Locate the cell with the specified text and output its (X, Y) center coordinate. 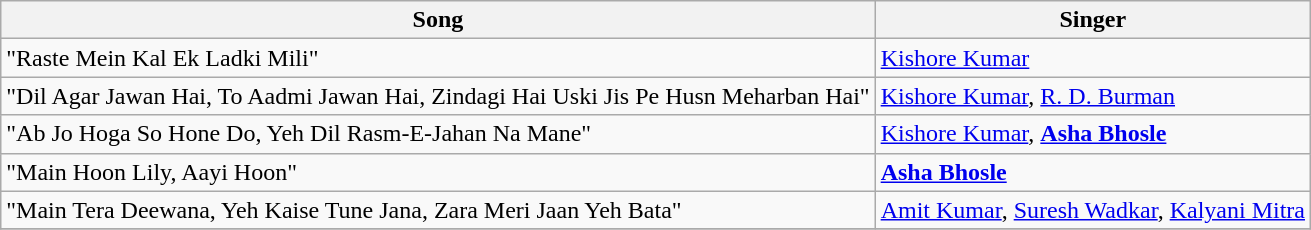
"Main Tera Deewana, Yeh Kaise Tune Jana, Zara Meri Jaan Yeh Bata" (438, 210)
"Main Hoon Lily, Aayi Hoon" (438, 172)
Kishore Kumar (1092, 58)
Song (438, 20)
Singer (1092, 20)
Amit Kumar, Suresh Wadkar, Kalyani Mitra (1092, 210)
Asha Bhosle (1092, 172)
Kishore Kumar, Asha Bhosle (1092, 134)
Kishore Kumar, R. D. Burman (1092, 96)
"Raste Mein Kal Ek Ladki Mili" (438, 58)
"Dil Agar Jawan Hai, To Aadmi Jawan Hai, Zindagi Hai Uski Jis Pe Husn Meharban Hai" (438, 96)
"Ab Jo Hoga So Hone Do, Yeh Dil Rasm-E-Jahan Na Mane" (438, 134)
